Locate the cell with the specified text and output its (X, Y) center coordinate. 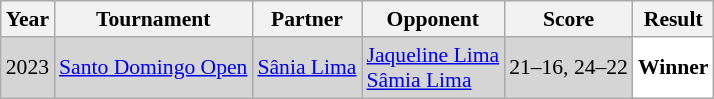
Year (28, 19)
Opponent (434, 19)
Partner (306, 19)
Winner (674, 68)
Sânia Lima (306, 68)
Santo Domingo Open (153, 68)
Result (674, 19)
2023 (28, 68)
Tournament (153, 19)
Score (568, 19)
Jaqueline Lima Sâmia Lima (434, 68)
21–16, 24–22 (568, 68)
